Detect which cell encompasses the target text, then output its [X, Y] center coordinate. 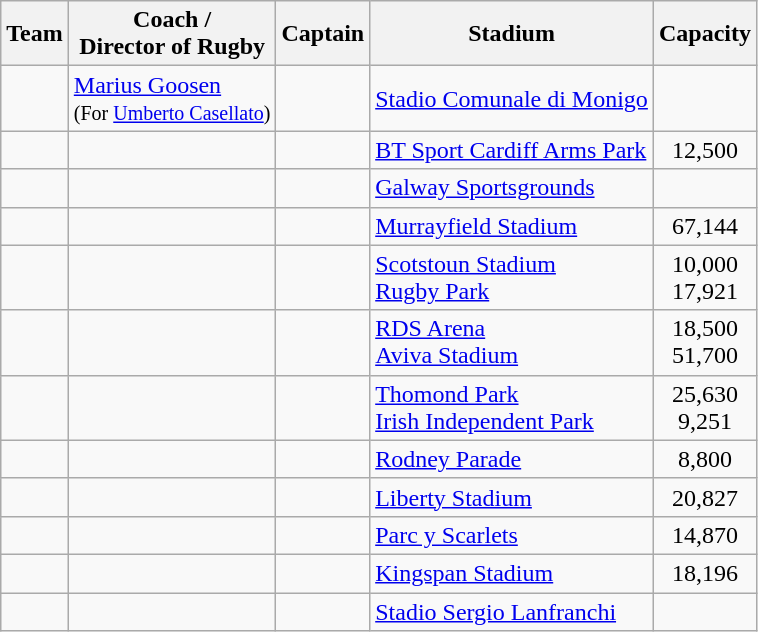
Coach /Director of Rugby [172, 34]
Scotstoun StadiumRugby Park [512, 278]
18,500 51,700 [704, 342]
RDS ArenaAviva Stadium [512, 342]
Captain [323, 34]
Rodney Parade [512, 459]
18,196 [704, 573]
12,500 [704, 150]
Team [35, 34]
Parc y Scarlets [512, 535]
Murrayfield Stadium [512, 226]
Kingspan Stadium [512, 573]
Stadio Sergio Lanfranchi [512, 611]
Stadium [512, 34]
10,00017,921 [704, 278]
8,800 [704, 459]
20,827 [704, 497]
67,144 [704, 226]
Capacity [704, 34]
Stadio Comunale di Monigo [512, 98]
BT Sport Cardiff Arms Park [512, 150]
Marius Goosen(For Umberto Casellato) [172, 98]
14,870 [704, 535]
Liberty Stadium [512, 497]
Thomond ParkIrish Independent Park [512, 408]
Galway Sportsgrounds [512, 188]
25,6309,251 [704, 408]
